Return [X, Y] of the center of cell containing provided text 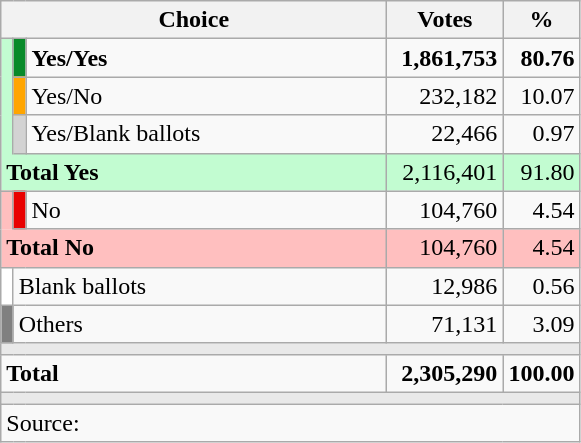
232,182 [445, 96]
Total No [194, 248]
Yes/Blank ballots [206, 134]
Choice [194, 20]
No [206, 210]
91.80 [542, 172]
Yes/Yes [206, 58]
Others [200, 324]
Blank ballots [200, 286]
71,131 [445, 324]
100.00 [542, 373]
% [542, 20]
Votes [445, 20]
2,116,401 [445, 172]
1,861,753 [445, 58]
Yes/No [206, 96]
0.56 [542, 286]
Source: [290, 423]
12,986 [445, 286]
3.09 [542, 324]
Total [194, 373]
22,466 [445, 134]
Total Yes [194, 172]
10.07 [542, 96]
0.97 [542, 134]
2,305,290 [445, 373]
80.76 [542, 58]
